Provide the [X, Y] coordinate of the cell's center where the given text is located.  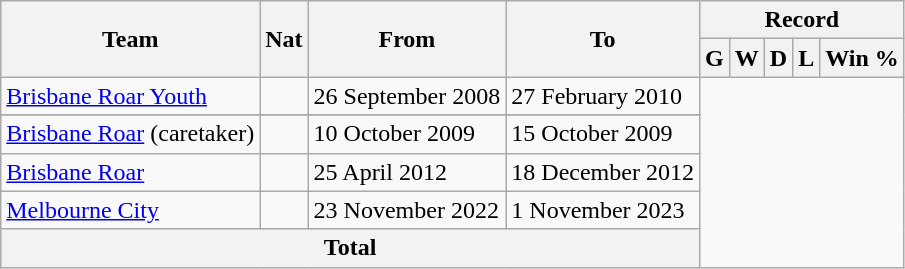
To [603, 39]
D [778, 58]
W [746, 58]
Record [802, 20]
Melbourne City [130, 210]
15 October 2009 [603, 134]
L [806, 58]
Brisbane Roar Youth [130, 96]
G [714, 58]
10 October 2009 [407, 134]
23 November 2022 [407, 210]
18 December 2012 [603, 172]
From [407, 39]
Brisbane Roar (caretaker) [130, 134]
Win % [862, 58]
1 November 2023 [603, 210]
Team [130, 39]
Nat [284, 39]
Brisbane Roar [130, 172]
27 February 2010 [603, 96]
25 April 2012 [407, 172]
Total [350, 248]
26 September 2008 [407, 96]
